Pinpoint the cell where the given text exists, returning its (x, y) midpoint coordinate. 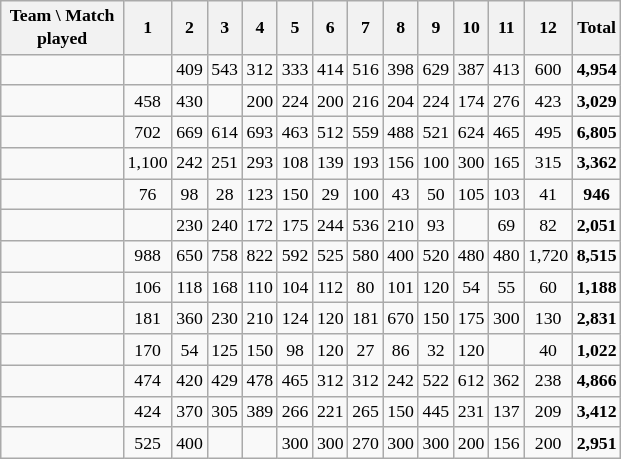
110 (260, 288)
559 (366, 132)
600 (548, 70)
125 (224, 350)
105 (470, 194)
592 (294, 256)
221 (330, 412)
495 (548, 132)
988 (148, 256)
2,051 (596, 226)
614 (224, 132)
2,951 (596, 442)
106 (148, 288)
12 (548, 28)
463 (294, 132)
76 (148, 194)
69 (506, 226)
387 (470, 70)
240 (224, 226)
360 (190, 318)
488 (400, 132)
580 (366, 256)
370 (190, 412)
82 (548, 226)
4 (260, 28)
40 (548, 350)
389 (260, 412)
478 (260, 380)
174 (470, 100)
11 (506, 28)
516 (366, 70)
474 (148, 380)
104 (294, 288)
414 (330, 70)
3 (224, 28)
139 (330, 162)
3,029 (596, 100)
193 (366, 162)
1,720 (548, 256)
2 (190, 28)
429 (224, 380)
3,412 (596, 412)
10 (470, 28)
423 (548, 100)
409 (190, 70)
103 (506, 194)
4,866 (596, 380)
168 (224, 288)
43 (400, 194)
124 (294, 318)
29 (330, 194)
521 (436, 132)
244 (330, 226)
430 (190, 100)
28 (224, 194)
8,515 (596, 256)
445 (436, 412)
822 (260, 256)
6,805 (596, 132)
Team \ Match played (62, 28)
1,188 (596, 288)
9 (436, 28)
522 (436, 380)
123 (260, 194)
1,100 (148, 162)
458 (148, 100)
238 (548, 380)
5 (294, 28)
231 (470, 412)
293 (260, 162)
420 (190, 380)
32 (436, 350)
108 (294, 162)
1,022 (596, 350)
6 (330, 28)
130 (548, 318)
Total (596, 28)
512 (330, 132)
4,954 (596, 70)
270 (366, 442)
137 (506, 412)
165 (506, 162)
413 (506, 70)
41 (548, 194)
2,831 (596, 318)
93 (436, 226)
55 (506, 288)
693 (260, 132)
251 (224, 162)
536 (366, 226)
60 (548, 288)
629 (436, 70)
101 (400, 288)
50 (436, 194)
118 (190, 288)
1 (148, 28)
946 (596, 194)
543 (224, 70)
27 (366, 350)
362 (506, 380)
8 (400, 28)
669 (190, 132)
305 (224, 412)
520 (436, 256)
315 (548, 162)
172 (260, 226)
650 (190, 256)
398 (400, 70)
216 (366, 100)
612 (470, 380)
209 (548, 412)
424 (148, 412)
3,362 (596, 162)
112 (330, 288)
276 (506, 100)
758 (224, 256)
7 (366, 28)
702 (148, 132)
86 (400, 350)
670 (400, 318)
170 (148, 350)
333 (294, 70)
266 (294, 412)
265 (366, 412)
204 (400, 100)
624 (470, 132)
80 (366, 288)
